Detect which cell encompasses the target text, then output its (x, y) center coordinate. 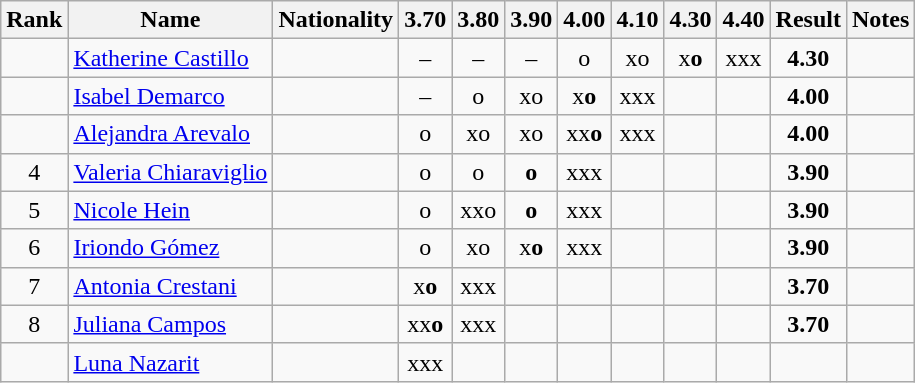
Katherine Castillo (170, 58)
4 (34, 172)
Luna Nazarit (170, 362)
Valeria Chiaraviglio (170, 172)
4.40 (744, 20)
Iriondo Gómez (170, 248)
7 (34, 286)
Name (170, 20)
8 (34, 324)
Antonia Crestani (170, 286)
6 (34, 248)
Notes (880, 20)
Alejandra Arevalo (170, 134)
Isabel Demarco (170, 96)
Result (808, 20)
4.10 (638, 20)
Nicole Hein (170, 210)
3.80 (478, 20)
5 (34, 210)
Juliana Campos (170, 324)
Rank (34, 20)
Nationality (336, 20)
